From the cell containing the given text, extract its center point as (x, y) coordinate. 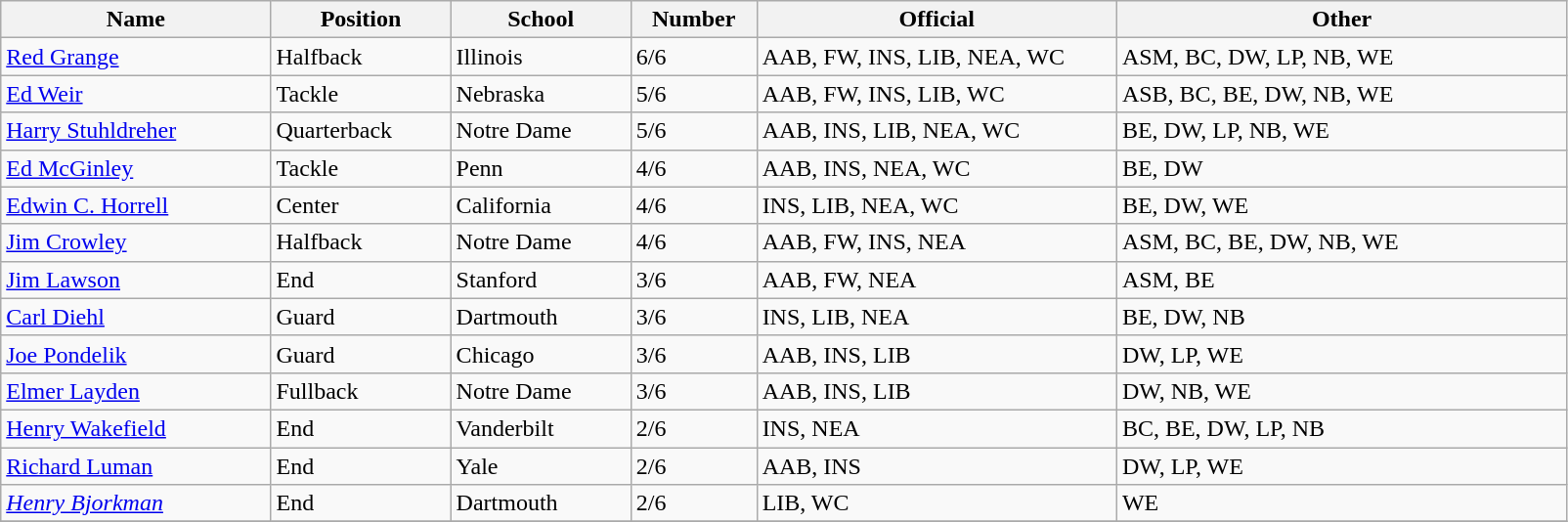
Fullback (361, 391)
Harry Stuhldreher (136, 131)
Illinois (541, 57)
AAB, FW, NEA (936, 280)
Red Grange (136, 57)
Edwin C. Horrell (136, 205)
Jim Crowley (136, 242)
ASM, BC, DW, LP, NB, WE (1341, 57)
BE, DW, WE (1341, 205)
BE, DW (1341, 168)
ASM, BE (1341, 280)
Position (361, 20)
INS, LIB, NEA (936, 317)
AAB, INS, LIB, NEA, WC (936, 131)
INS, LIB, NEA, WC (936, 205)
BE, DW, LP, NB, WE (1341, 131)
Vanderbilt (541, 428)
Elmer Layden (136, 391)
AAB, INS (936, 466)
Official (936, 20)
LIB, WC (936, 503)
California (541, 205)
Quarterback (361, 131)
Center (361, 205)
Ed Weir (136, 94)
ASB, BC, BE, DW, NB, WE (1341, 94)
Ed McGinley (136, 168)
Name (136, 20)
Henry Bjorkman (136, 503)
BC, BE, DW, LP, NB (1341, 428)
ASM, BC, BE, DW, NB, WE (1341, 242)
Other (1341, 20)
AAB, FW, INS, NEA (936, 242)
AAB, INS, NEA, WC (936, 168)
Nebraska (541, 94)
BE, DW, NB (1341, 317)
School (541, 20)
INS, NEA (936, 428)
Joe Pondelik (136, 354)
AAB, FW, INS, LIB, NEA, WC (936, 57)
Jim Lawson (136, 280)
WE (1341, 503)
AAB, FW, INS, LIB, WC (936, 94)
Carl Diehl (136, 317)
Henry Wakefield (136, 428)
Yale (541, 466)
6/6 (694, 57)
Penn (541, 168)
DW, NB, WE (1341, 391)
Richard Luman (136, 466)
Stanford (541, 280)
Number (694, 20)
Chicago (541, 354)
